Return the [X, Y] coordinate for the center point of the cell that contains the specified text.  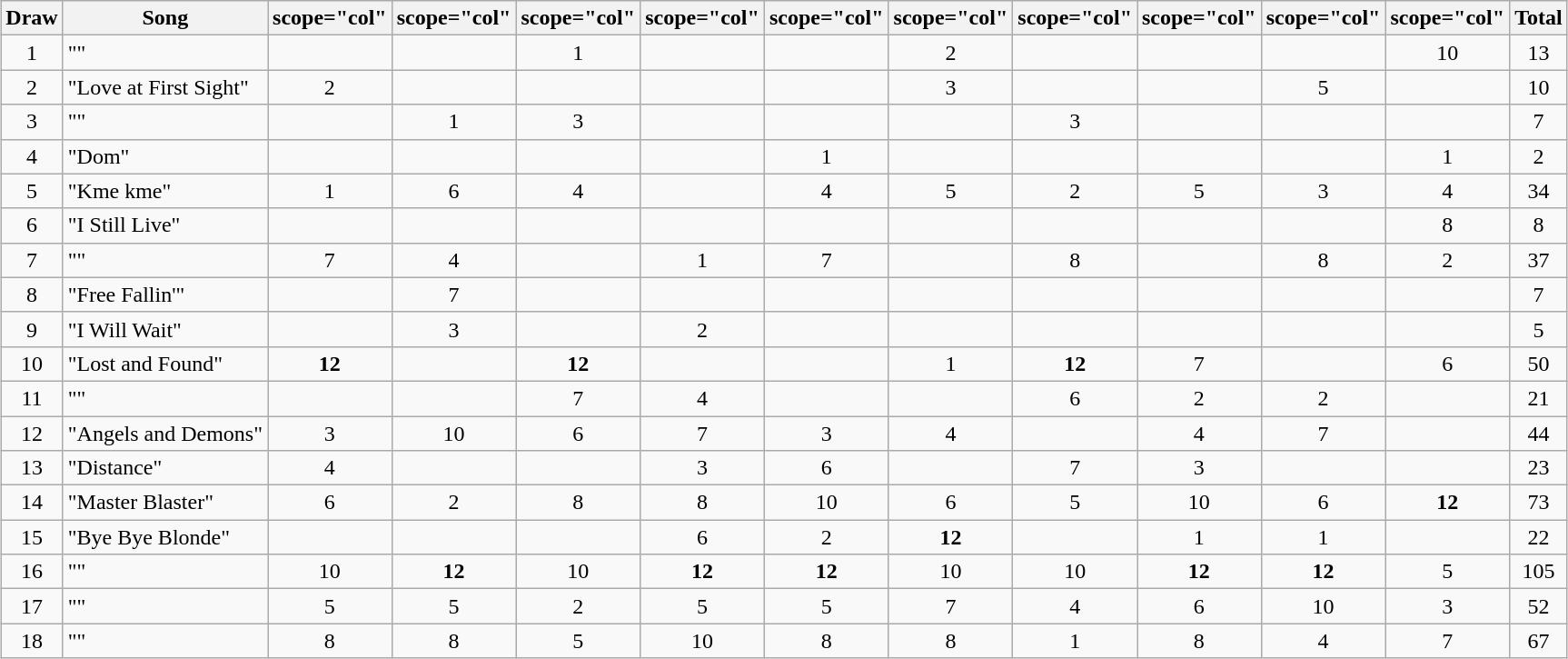
44 [1539, 434]
37 [1539, 260]
Total [1539, 18]
"Angels and Demons" [165, 434]
"Master Blaster" [165, 503]
"Lost and Found" [165, 364]
22 [1539, 537]
17 [32, 606]
73 [1539, 503]
50 [1539, 364]
18 [32, 641]
11 [32, 398]
Song [165, 18]
"Bye Bye Blonde" [165, 537]
105 [1539, 572]
"Distance" [165, 468]
Draw [32, 18]
"Kme kme" [165, 191]
"Free Fallin'" [165, 295]
"Love at First Sight" [165, 87]
"I Will Wait" [165, 329]
34 [1539, 191]
9 [32, 329]
21 [1539, 398]
67 [1539, 641]
15 [32, 537]
"Dom" [165, 156]
52 [1539, 606]
16 [32, 572]
14 [32, 503]
23 [1539, 468]
"I Still Live" [165, 225]
